Determine the (X, Y) coordinate at the center of the cell enclosing the given text.  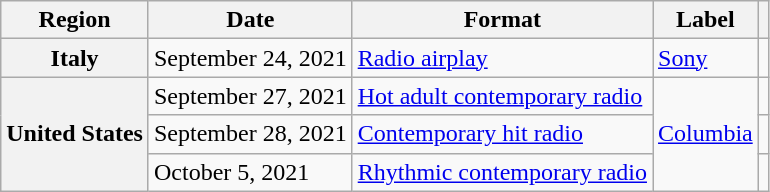
September 24, 2021 (250, 58)
Region (75, 20)
United States (75, 134)
September 27, 2021 (250, 96)
Sony (705, 58)
Rhythmic contemporary radio (502, 172)
Format (502, 20)
Columbia (705, 134)
Label (705, 20)
Radio airplay (502, 58)
Italy (75, 58)
Hot adult contemporary radio (502, 96)
Contemporary hit radio (502, 134)
October 5, 2021 (250, 172)
September 28, 2021 (250, 134)
Date (250, 20)
